Identify which cell holds the provided text, then report its [x, y] central coordinate. 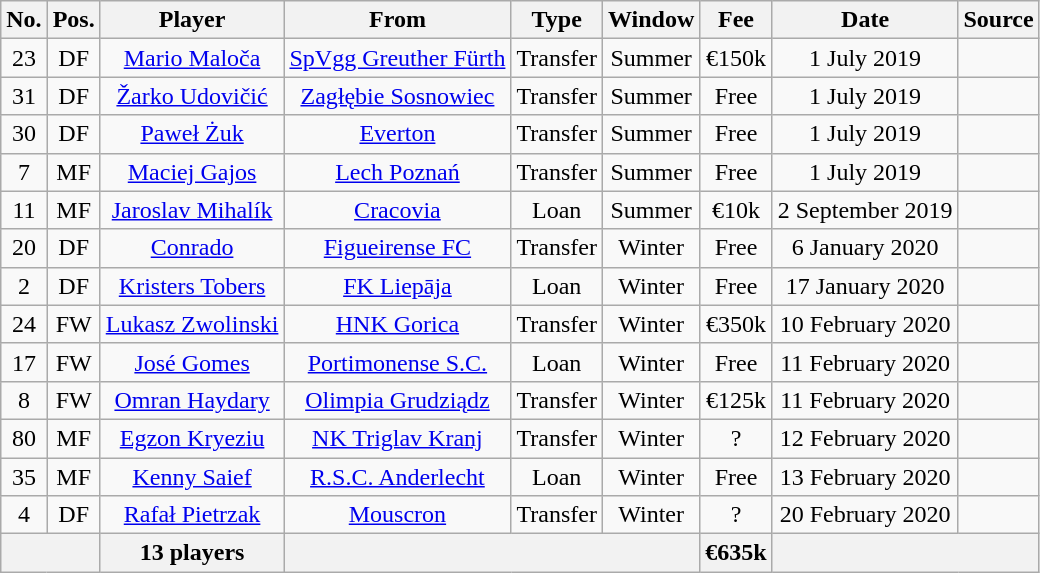
31 [24, 96]
23 [24, 58]
Olimpia Grudziądz [398, 400]
Omran Haydary [192, 400]
12 February 2020 [865, 438]
Figueirense FC [398, 248]
Lech Poznań [398, 172]
Egzon Kryeziu [192, 438]
FK Liepāja [398, 286]
6 January 2020 [865, 248]
Mario Maloča [192, 58]
Kenny Saief [192, 477]
R.S.C. Anderlecht [398, 477]
30 [24, 134]
€350k [736, 324]
4 [24, 515]
Jaroslav Mihalík [192, 210]
NK Triglav Kranj [398, 438]
Conrado [192, 248]
24 [24, 324]
17 [24, 362]
Kristers Tobers [192, 286]
7 [24, 172]
11 [24, 210]
SpVgg Greuther Fürth [398, 58]
Everton [398, 134]
Paweł Żuk [192, 134]
10 February 2020 [865, 324]
Window [650, 20]
No. [24, 20]
Date [865, 20]
80 [24, 438]
Lukasz Zwolinski [192, 324]
Rafał Pietrzak [192, 515]
13 February 2020 [865, 477]
35 [24, 477]
€150k [736, 58]
€635k [736, 553]
20 [24, 248]
Zagłębie Sosnowiec [398, 96]
17 January 2020 [865, 286]
HNK Gorica [398, 324]
Cracovia [398, 210]
Portimonense S.C. [398, 362]
From [398, 20]
€125k [736, 400]
Fee [736, 20]
Žarko Udovičić [192, 96]
13 players [192, 553]
Player [192, 20]
Type [557, 20]
2 September 2019 [865, 210]
José Gomes [192, 362]
Pos. [74, 20]
20 February 2020 [865, 515]
€10k [736, 210]
Mouscron [398, 515]
8 [24, 400]
Maciej Gajos [192, 172]
Source [998, 20]
2 [24, 286]
